Return (X, Y) of the center of cell containing provided text 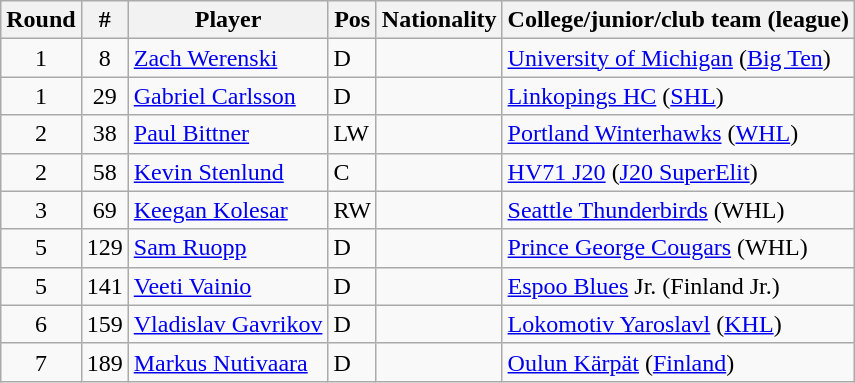
C (352, 172)
Nationality (439, 20)
Prince George Cougars (WHL) (678, 248)
29 (104, 96)
8 (104, 58)
College/junior/club team (league) (678, 20)
Pos (352, 20)
159 (104, 324)
38 (104, 134)
Portland Winterhawks (WHL) (678, 134)
Seattle Thunderbirds (WHL) (678, 210)
Lokomotiv Yaroslavl (KHL) (678, 324)
RW (352, 210)
Markus Nutivaara (228, 362)
Kevin Stenlund (228, 172)
6 (41, 324)
Sam Ruopp (228, 248)
7 (41, 362)
Gabriel Carlsson (228, 96)
58 (104, 172)
LW (352, 134)
HV71 J20 (J20 SuperElit) (678, 172)
# (104, 20)
Player (228, 20)
141 (104, 286)
Espoo Blues Jr. (Finland Jr.) (678, 286)
Paul Bittner (228, 134)
Keegan Kolesar (228, 210)
Veeti Vainio (228, 286)
Linkopings HC (SHL) (678, 96)
3 (41, 210)
69 (104, 210)
University of Michigan (Big Ten) (678, 58)
129 (104, 248)
Oulun Kärpät (Finland) (678, 362)
Zach Werenski (228, 58)
Vladislav Gavrikov (228, 324)
Round (41, 20)
189 (104, 362)
